Pinpoint the cell where the given text exists, returning its [X, Y] midpoint coordinate. 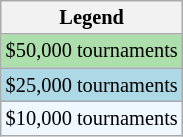
$50,000 tournaments [92, 51]
$10,000 tournaments [92, 118]
$25,000 tournaments [92, 85]
Legend [92, 17]
